Output the [x, y] coordinate of the center of the cell containing the given text.  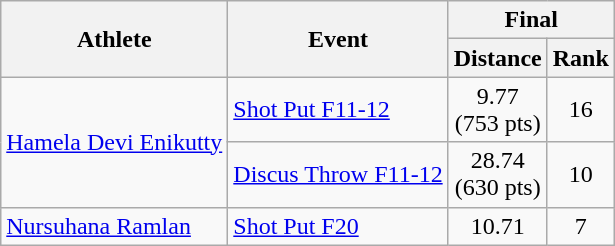
10 [580, 174]
Nursuhana Ramlan [114, 226]
7 [580, 226]
Athlete [114, 39]
Shot Put F20 [338, 226]
16 [580, 110]
Shot Put F11-12 [338, 110]
Discus Throw F11-12 [338, 174]
Event [338, 39]
Hamela Devi Enikutty [114, 142]
28.74(630 pts) [498, 174]
10.71 [498, 226]
Rank [580, 58]
Distance [498, 58]
9.77(753 pts) [498, 110]
Final [531, 20]
